Scan for the cell matching the given text and deliver its [x, y] coordinate at center. 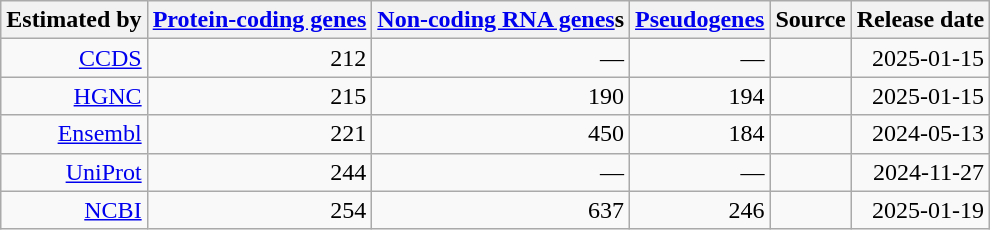
221 [260, 134]
212 [260, 58]
Non-coding RNA geness [501, 20]
246 [700, 210]
Pseudogenes [700, 20]
184 [700, 134]
Source [810, 20]
NCBI [74, 210]
2024-05-13 [920, 134]
2024-11-27 [920, 172]
254 [260, 210]
CCDS [74, 58]
2025-01-19 [920, 210]
UniProt [74, 172]
450 [501, 134]
637 [501, 210]
HGNC [74, 96]
Protein-coding genes [260, 20]
Estimated by [74, 20]
194 [700, 96]
190 [501, 96]
Release date [920, 20]
215 [260, 96]
Ensembl [74, 134]
244 [260, 172]
